Output the [x, y] coordinate of the center of the cell containing the given text.  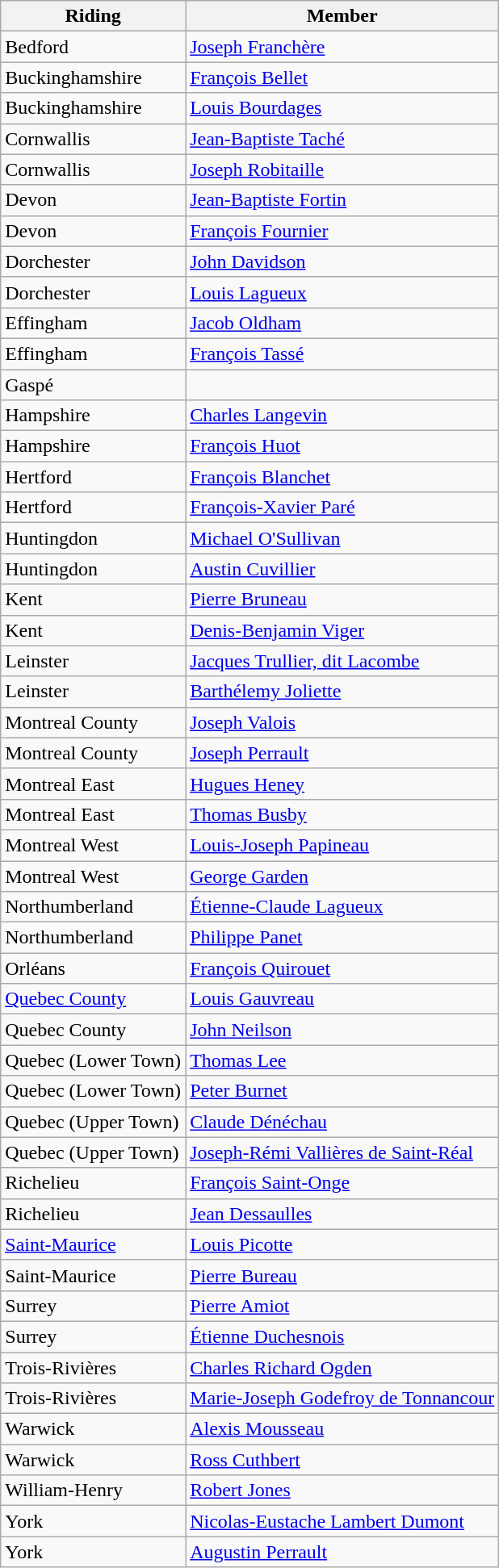
Jean-Baptiste Fortin [342, 200]
Peter Burnet [342, 1091]
François-Xavier Paré [342, 508]
Denis-Benjamin Viger [342, 630]
Joseph-Rémi Vallières de Saint-Réal [342, 1152]
Member [342, 16]
Charles Langevin [342, 416]
François Quirouet [342, 968]
Thomas Busby [342, 814]
Augustin Perrault [342, 1552]
John Davidson [342, 261]
François Saint-Onge [342, 1183]
Orléans [94, 968]
Jean Dessaulles [342, 1214]
John Neilson [342, 1030]
Joseph Perrault [342, 753]
Pierre Bruneau [342, 600]
Gaspé [94, 385]
Marie-Joseph Godefroy de Tonnancour [342, 1399]
Louis-Joseph Papineau [342, 845]
Barthélemy Joliette [342, 692]
François Tassé [342, 353]
Riding [94, 16]
Nicolas-Eustache Lambert Dumont [342, 1521]
Hugues Heney [342, 784]
Claude Dénéchau [342, 1122]
Jacob Oldham [342, 323]
Charles Richard Ogden [342, 1368]
Pierre Amiot [342, 1306]
Joseph Franchère [342, 47]
Pierre Bureau [342, 1275]
François Fournier [342, 231]
William-Henry [94, 1491]
Robert Jones [342, 1491]
George Garden [342, 876]
Bedford [94, 47]
Joseph Robitaille [342, 169]
Michael O'Sullivan [342, 538]
Alexis Mousseau [342, 1429]
Joseph Valois [342, 722]
François Huot [342, 446]
Austin Cuvillier [342, 569]
Jean-Baptiste Taché [342, 139]
Louis Bourdages [342, 108]
Louis Gauvreau [342, 999]
Étienne Duchesnois [342, 1336]
Philippe Panet [342, 938]
François Bellet [342, 77]
Thomas Lee [342, 1060]
Jacques Trullier, dit Lacombe [342, 661]
Étienne-Claude Lagueux [342, 907]
François Blanchet [342, 477]
Louis Lagueux [342, 292]
Ross Cuthbert [342, 1460]
Louis Picotte [342, 1244]
